Determine the (X, Y) coordinate at the center of the cell enclosing the given text.  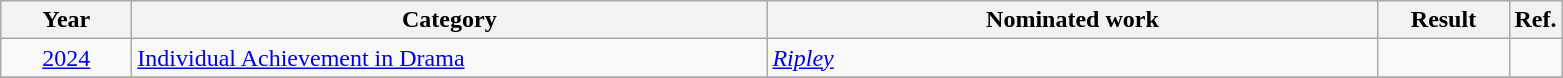
Individual Achievement in Drama (450, 58)
2024 (66, 58)
Nominated work (1072, 20)
Ref. (1536, 20)
Category (450, 20)
Result (1444, 20)
Year (66, 20)
Ripley (1072, 58)
